Find where the given text appears and provide that cell's center as (X, Y) coordinate. 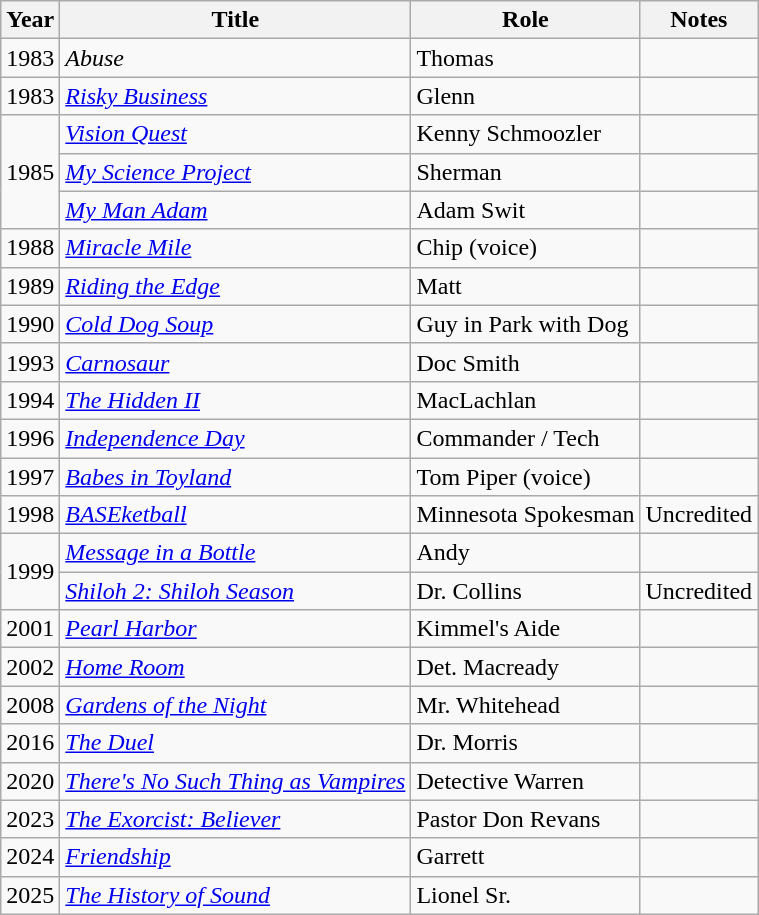
My Science Project (236, 172)
1988 (30, 248)
The History of Sound (236, 895)
1994 (30, 400)
Lionel Sr. (526, 895)
2016 (30, 743)
2002 (30, 667)
Tom Piper (voice) (526, 477)
Shiloh 2: Shiloh Season (236, 591)
1998 (30, 515)
2001 (30, 629)
My Man Adam (236, 210)
1985 (30, 172)
Andy (526, 553)
Dr. Collins (526, 591)
The Hidden II (236, 400)
Babes in Toyland (236, 477)
2025 (30, 895)
Risky Business (236, 96)
Abuse (236, 58)
Det. Macready (526, 667)
Miracle Mile (236, 248)
Role (526, 20)
2024 (30, 857)
Riding the Edge (236, 286)
Glenn (526, 96)
Gardens of the Night (236, 705)
Year (30, 20)
Dr. Morris (526, 743)
Cold Dog Soup (236, 324)
Kenny Schmoozler (526, 134)
Pearl Harbor (236, 629)
Friendship (236, 857)
MacLachlan (526, 400)
Title (236, 20)
Commander / Tech (526, 438)
Vision Quest (236, 134)
Garrett (526, 857)
Pastor Don Revans (526, 819)
2023 (30, 819)
1993 (30, 362)
Adam Swit (526, 210)
Carnosaur (236, 362)
1997 (30, 477)
Detective Warren (526, 781)
1999 (30, 572)
Guy in Park with Dog (526, 324)
Doc Smith (526, 362)
1996 (30, 438)
Sherman (526, 172)
Message in a Bottle (236, 553)
Matt (526, 286)
The Exorcist: Believer (236, 819)
2020 (30, 781)
Kimmel's Aide (526, 629)
Chip (voice) (526, 248)
2008 (30, 705)
1989 (30, 286)
1990 (30, 324)
Independence Day (236, 438)
Home Room (236, 667)
The Duel (236, 743)
Mr. Whitehead (526, 705)
Notes (699, 20)
Minnesota Spokesman (526, 515)
Thomas (526, 58)
BASEketball (236, 515)
There's No Such Thing as Vampires (236, 781)
